Search for the cell housing the specified text and yield its (X, Y) center coordinate. 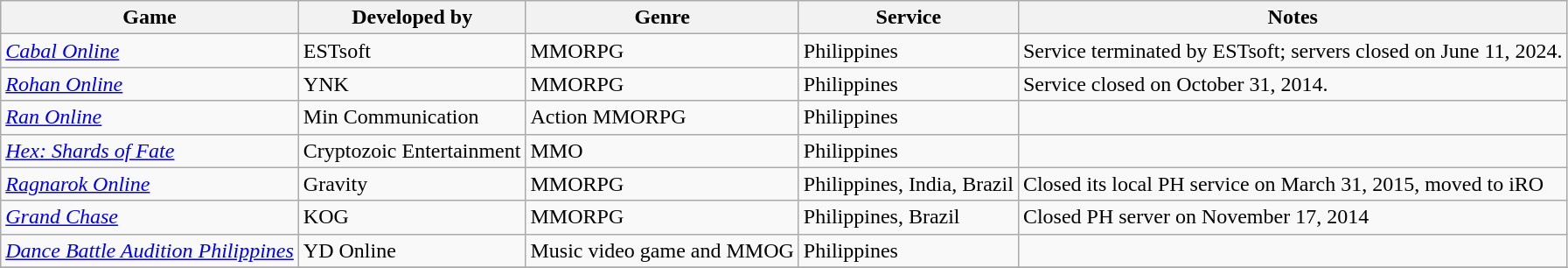
Service (908, 18)
Cryptozoic Entertainment (412, 151)
Dance Battle Audition Philippines (150, 250)
Min Communication (412, 117)
Hex: Shards of Fate (150, 151)
Ragnarok Online (150, 184)
Music video game and MMOG (662, 250)
Grand Chase (150, 217)
ESTsoft (412, 51)
Philippines, Brazil (908, 217)
Notes (1293, 18)
Closed PH server on November 17, 2014 (1293, 217)
Action MMORPG (662, 117)
Cabal Online (150, 51)
Service closed on October 31, 2014. (1293, 84)
Ran Online (150, 117)
Gravity (412, 184)
YD Online (412, 250)
Game (150, 18)
Genre (662, 18)
Developed by (412, 18)
MMO (662, 151)
YNK (412, 84)
Philippines, India, Brazil (908, 184)
Closed its local PH service on March 31, 2015, moved to iRO (1293, 184)
KOG (412, 217)
Service terminated by ESTsoft; servers closed on June 11, 2024. (1293, 51)
Rohan Online (150, 84)
